For the text-containing cell, return its midpoint in [X, Y] coordinate format. 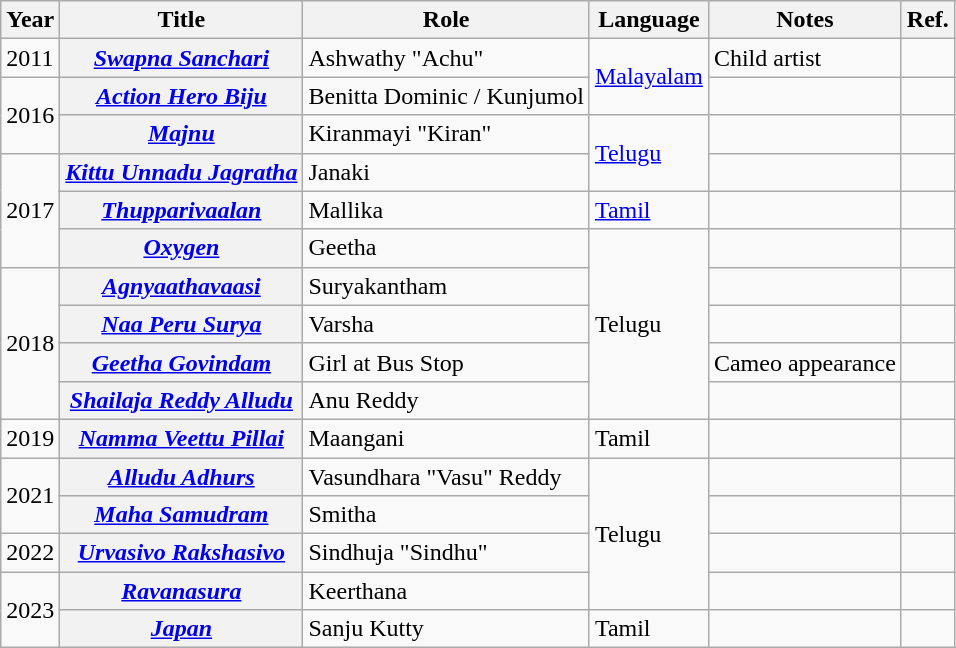
Language [648, 20]
Anu Reddy [446, 400]
Role [446, 20]
Title [182, 20]
Ref. [928, 20]
Maangani [446, 438]
Smitha [446, 515]
Majnu [182, 134]
Swapna Sanchari [182, 58]
2016 [30, 115]
Malayalam [648, 77]
Suryakantham [446, 286]
2023 [30, 610]
Agnyaathavaasi [182, 286]
Japan [182, 629]
2021 [30, 496]
Geetha Govindam [182, 362]
Girl at Bus Stop [446, 362]
Kittu Unnadu Jagratha [182, 172]
2022 [30, 553]
Ashwathy "Achu" [446, 58]
Mallika [446, 210]
Shailaja Reddy Alludu [182, 400]
Notes [804, 20]
Child artist [804, 58]
Year [30, 20]
Janaki [446, 172]
Thupparivaalan [182, 210]
Urvasivo Rakshasivo [182, 553]
Namma Veettu Pillai [182, 438]
Sindhuja "Sindhu" [446, 553]
Naa Peru Surya [182, 324]
Action Hero Biju [182, 96]
Ravanasura [182, 591]
Alludu Adhurs [182, 477]
Sanju Kutty [446, 629]
2019 [30, 438]
Vasundhara "Vasu" Reddy [446, 477]
Varsha [446, 324]
Maha Samudram [182, 515]
Keerthana [446, 591]
Geetha [446, 248]
2011 [30, 58]
Kiranmayi "Kiran" [446, 134]
2018 [30, 343]
Oxygen [182, 248]
Cameo appearance [804, 362]
2017 [30, 210]
Benitta Dominic / Kunjumol [446, 96]
